Return (x, y) of the center of cell containing provided text 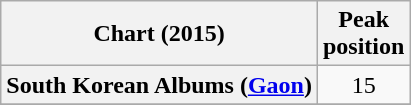
Peakposition (363, 34)
Chart (2015) (160, 34)
South Korean Albums (Gaon) (160, 85)
15 (363, 85)
